Extract the (x, y) coordinate from the center of the cell holding the provided text.  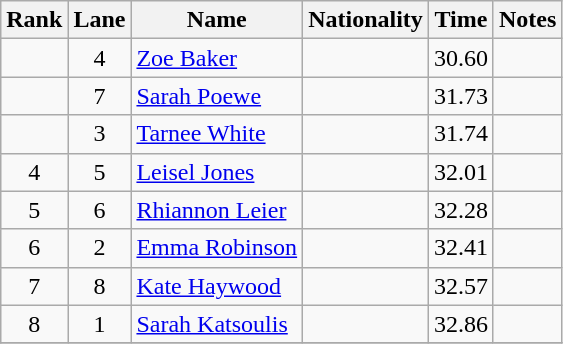
Zoe Baker (217, 58)
32.01 (460, 172)
Time (460, 20)
Kate Haywood (217, 286)
31.73 (460, 96)
Emma Robinson (217, 248)
Tarnee White (217, 134)
30.60 (460, 58)
31.74 (460, 134)
Name (217, 20)
32.57 (460, 286)
32.41 (460, 248)
Sarah Katsoulis (217, 324)
Lane (100, 20)
32.28 (460, 210)
Rhiannon Leier (217, 210)
Nationality (366, 20)
Rank (34, 20)
Leisel Jones (217, 172)
32.86 (460, 324)
Sarah Poewe (217, 96)
Notes (527, 20)
1 (100, 324)
3 (100, 134)
2 (100, 248)
